Pinpoint the cell where the given text exists, returning its [x, y] midpoint coordinate. 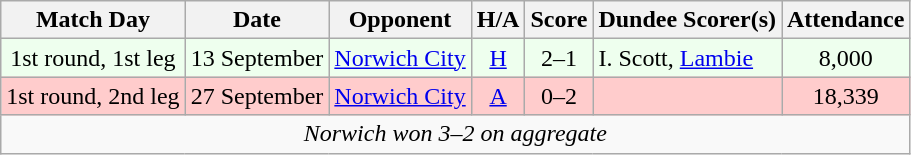
Attendance [846, 20]
I. Scott, Lambie [688, 58]
Opponent [400, 20]
27 September [257, 96]
1st round, 1st leg [93, 58]
H [498, 58]
18,339 [846, 96]
Norwich won 3–2 on aggregate [456, 134]
H/A [498, 20]
0–2 [559, 96]
Score [559, 20]
8,000 [846, 58]
Match Day [93, 20]
A [498, 96]
Dundee Scorer(s) [688, 20]
13 September [257, 58]
1st round, 2nd leg [93, 96]
2–1 [559, 58]
Date [257, 20]
